Identify which cell holds the provided text, then report its (x, y) central coordinate. 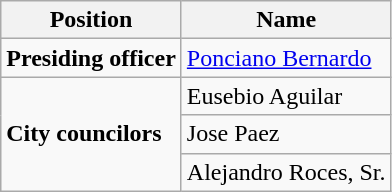
Name (286, 20)
Jose Paez (286, 134)
City councilors (92, 134)
Alejandro Roces, Sr. (286, 172)
Eusebio Aguilar (286, 96)
Presiding officer (92, 58)
Ponciano Bernardo (286, 58)
Position (92, 20)
